Extract the (X, Y) coordinate from the center of the cell holding the provided text.  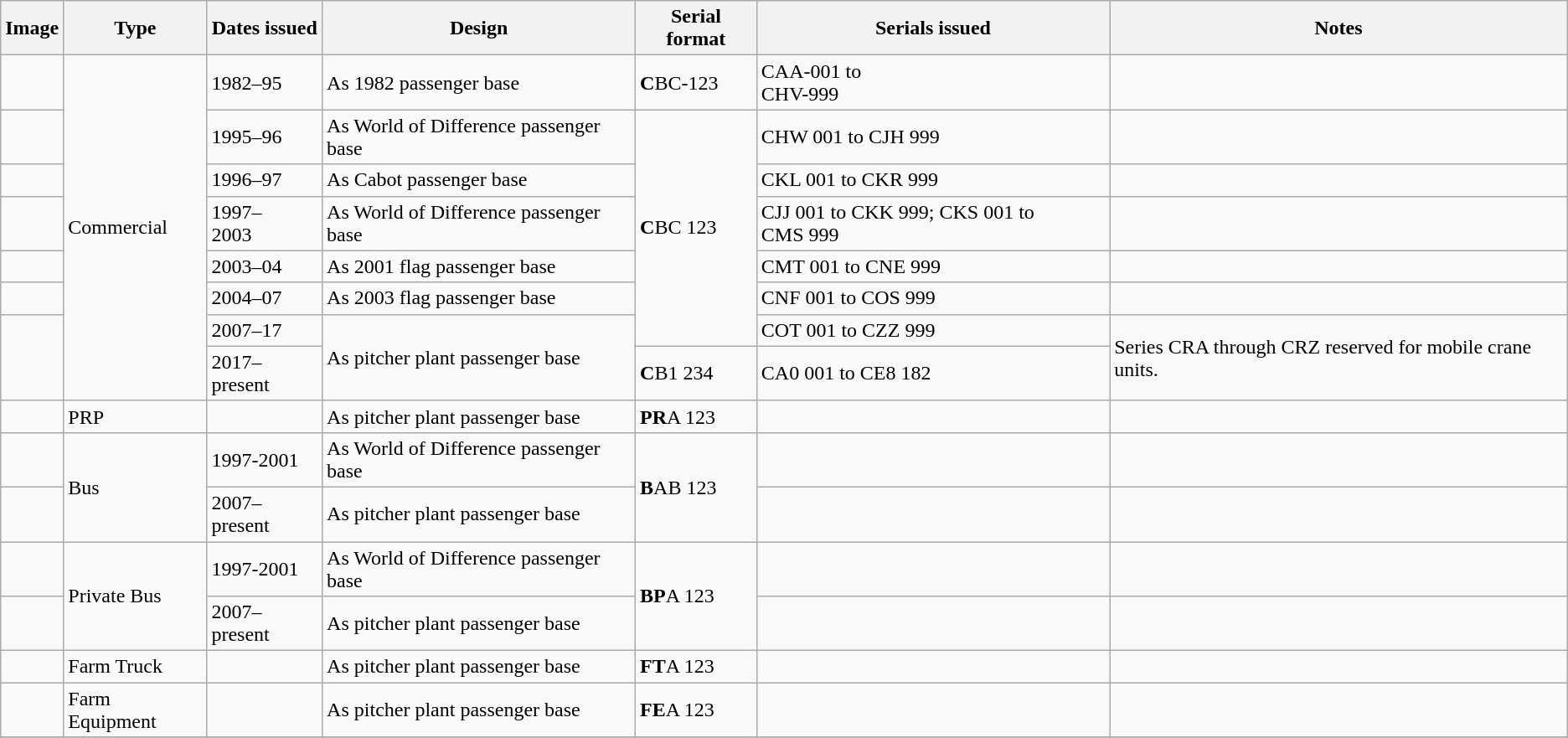
BAB 123 (697, 487)
CKL 001 to CKR 999 (933, 180)
1982–95 (265, 82)
Serials issued (933, 28)
CJJ 001 to CKK 999; CKS 001 to CMS 999 (933, 223)
BPA 123 (697, 596)
CBC 123 (697, 228)
Image (32, 28)
CMT 001 to CNE 999 (933, 266)
2017–present (265, 374)
Private Bus (136, 596)
1997–2003 (265, 223)
Farm Equipment (136, 710)
PRA 123 (697, 416)
Commercial (136, 228)
CAA-001 toCHV-999 (933, 82)
2007–17 (265, 330)
PRP (136, 416)
Bus (136, 487)
2003–04 (265, 266)
As 1982 passenger base (479, 82)
As Cabot passenger base (479, 180)
Dates issued (265, 28)
Serial format (697, 28)
Design (479, 28)
CA0 001 to CE8 182 (933, 374)
FTA 123 (697, 667)
As 2003 flag passenger base (479, 298)
COT 001 to CZZ 999 (933, 330)
As 2001 flag passenger base (479, 266)
2004–07 (265, 298)
CHW 001 to CJH 999 (933, 137)
1996–97 (265, 180)
Notes (1338, 28)
1995–96 (265, 137)
Series CRA through CRZ reserved for mobile crane units. (1338, 357)
Type (136, 28)
Farm Truck (136, 667)
CBC-123 (697, 82)
FEA 123 (697, 710)
CNF 001 to COS 999 (933, 298)
CB1 234 (697, 374)
